Find where the given text appears and provide that cell's center as [x, y] coordinate. 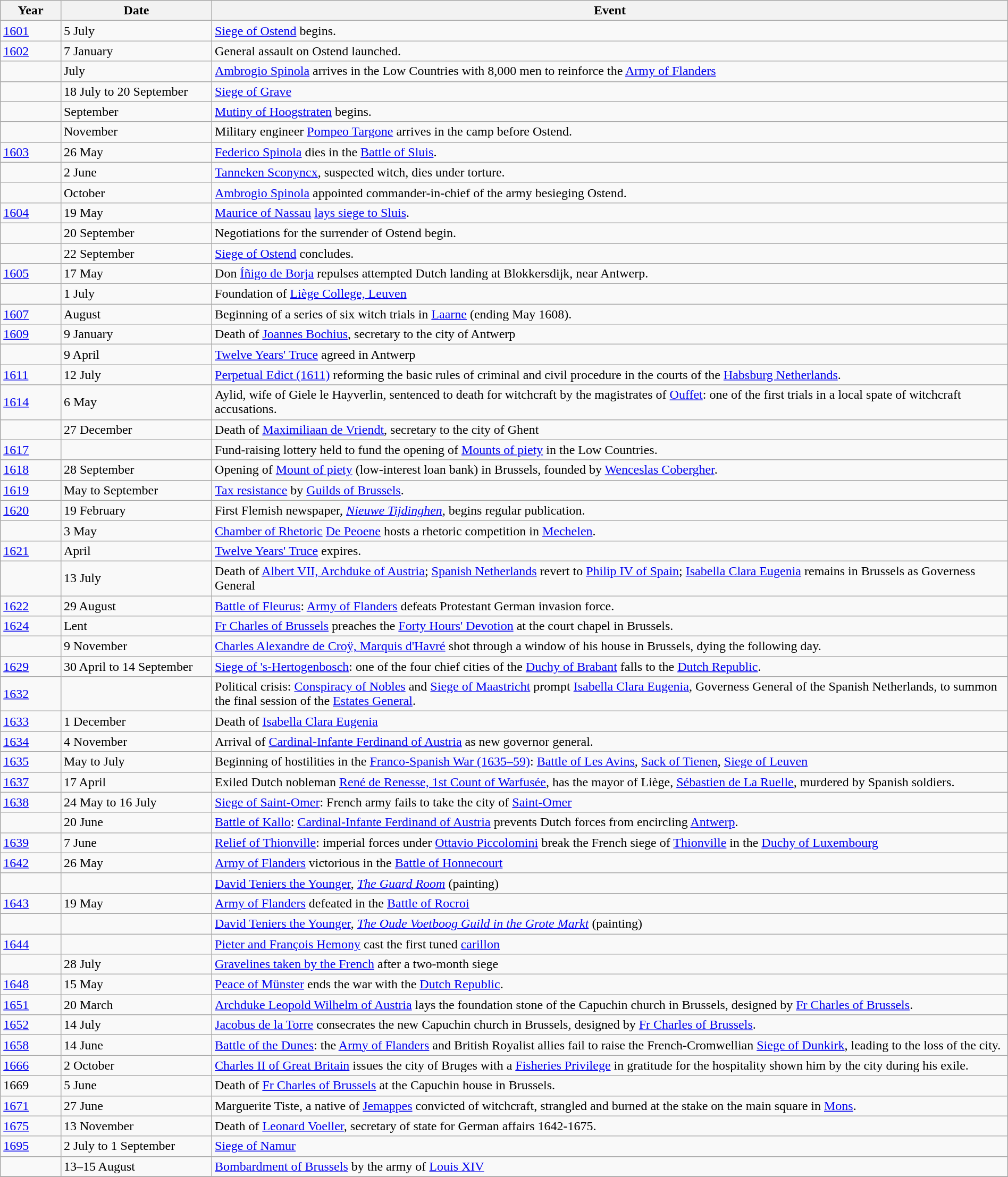
9 November [136, 646]
1 July [136, 294]
20 June [136, 822]
Arrival of Cardinal-Infante Ferdinand of Austria as new governor general. [610, 742]
Death of Joannes Bochius, secretary to the city of Antwerp [610, 334]
1651 [31, 1005]
1619 [31, 490]
Exiled Dutch nobleman René de Renesse, 1st Count of Warfusée, has the mayor of Liège, Sébastien de La Ruelle, murdered by Spanish soldiers. [610, 782]
1617 [31, 450]
Siege of Namur [610, 1146]
August [136, 314]
Ambrogio Spinola arrives in the Low Countries with 8,000 men to reinforce the Army of Flanders [610, 71]
5 June [136, 1086]
24 May to 16 July [136, 802]
Jacobus de la Torre consecrates the new Capuchin church in Brussels, designed by Fr Charles of Brussels. [610, 1025]
7 January [136, 51]
13 November [136, 1126]
1603 [31, 152]
28 July [136, 964]
Gravelines taken by the French after a two-month siege [610, 964]
1609 [31, 334]
Siege of Ostend begins. [610, 31]
1652 [31, 1025]
Relief of Thionville: imperial forces under Ottavio Piccolomini break the French siege of Thionville in the Duchy of Luxembourg [610, 843]
Lent [136, 626]
Siege of 's-Hertogenbosch: one of the four chief cities of the Duchy of Brabant falls to the Dutch Republic. [610, 667]
Archduke Leopold Wilhelm of Austria lays the foundation stone of the Capuchin church in Brussels, designed by Fr Charles of Brussels. [610, 1005]
Death of Isabella Clara Eugenia [610, 721]
Tax resistance by Guilds of Brussels. [610, 490]
Fund-raising lottery held to fund the opening of Mounts of piety in the Low Countries. [610, 450]
Army of Flanders victorious in the Battle of Honnecourt [610, 863]
1638 [31, 802]
1695 [31, 1146]
1639 [31, 843]
17 May [136, 274]
15 May [136, 985]
1669 [31, 1086]
Marguerite Tiste, a native of Jemappes convicted of witchcraft, strangled and burned at the stake on the main square in Mons. [610, 1106]
Chamber of Rhetoric De Peoene hosts a rhetoric competition in Mechelen. [610, 531]
1601 [31, 31]
1666 [31, 1065]
19 February [136, 510]
20 September [136, 233]
13–15 August [136, 1166]
November [136, 132]
May to July [136, 762]
1618 [31, 470]
Death of Maximiliaan de Vriendt, secretary to the city of Ghent [610, 430]
David Teniers the Younger, The Oude Voetboog Guild in the Grote Markt (painting) [610, 923]
2 October [136, 1065]
September [136, 112]
5 July [136, 31]
1643 [31, 903]
Siege of Grave [610, 91]
1620 [31, 510]
October [136, 192]
Twelve Years' Truce agreed in Antwerp [610, 355]
1642 [31, 863]
1602 [31, 51]
1658 [31, 1045]
4 November [136, 742]
28 September [136, 470]
Perpetual Edict (1611) reforming the basic rules of criminal and civil procedure in the courts of the Habsburg Netherlands. [610, 375]
Twelve Years' Truce expires. [610, 551]
14 July [136, 1025]
1675 [31, 1126]
Siege of Saint-Omer: French army fails to take the city of Saint-Omer [610, 802]
9 April [136, 355]
1611 [31, 375]
1634 [31, 742]
14 June [136, 1045]
Tanneken Sconyncx, suspected witch, dies under torture. [610, 172]
1632 [31, 694]
12 July [136, 375]
Battle of Fleurus: Army of Flanders defeats Protestant German invasion force. [610, 606]
1607 [31, 314]
Military engineer Pompeo Targone arrives in the camp before Ostend. [610, 132]
David Teniers the Younger, The Guard Room (painting) [610, 883]
Bombardment of Brussels by the army of Louis XIV [610, 1166]
Year [31, 11]
1648 [31, 985]
First Flemish newspaper, Nieuwe Tijdinghen, begins regular publication. [610, 510]
Federico Spinola dies in the Battle of Sluis. [610, 152]
1604 [31, 213]
9 January [136, 334]
Opening of Mount of piety (low-interest loan bank) in Brussels, founded by Wenceslas Cobergher. [610, 470]
Don Íñigo de Borja repulses attempted Dutch landing at Blokkersdijk, near Antwerp. [610, 274]
29 August [136, 606]
General assault on Ostend launched. [610, 51]
Charles Alexandre de Croÿ, Marquis d'Havré shot through a window of his house in Brussels, dying the following day. [610, 646]
Negotiations for the surrender of Ostend begin. [610, 233]
27 June [136, 1106]
Army of Flanders defeated in the Battle of Rocroi [610, 903]
Death of Fr Charles of Brussels at the Capuchin house in Brussels. [610, 1086]
July [136, 71]
Ambrogio Spinola appointed commander-in-chief of the army besieging Ostend. [610, 192]
Maurice of Nassau lays siege to Sluis. [610, 213]
Foundation of Liège College, Leuven [610, 294]
1 December [136, 721]
20 March [136, 1005]
Peace of Münster ends the war with the Dutch Republic. [610, 985]
17 April [136, 782]
1633 [31, 721]
13 July [136, 578]
Fr Charles of Brussels preaches the Forty Hours' Devotion at the court chapel in Brussels. [610, 626]
1614 [31, 402]
Event [610, 11]
1622 [31, 606]
Mutiny of Hoogstraten begins. [610, 112]
1635 [31, 762]
May to September [136, 490]
6 May [136, 402]
3 May [136, 531]
27 December [136, 430]
1624 [31, 626]
Beginning of hostilities in the Franco-Spanish War (1635–59): Battle of Les Avins, Sack of Tienen, Siege of Leuven [610, 762]
Beginning of a series of six witch trials in Laarne (ending May 1608). [610, 314]
April [136, 551]
7 June [136, 843]
18 July to 20 September [136, 91]
Siege of Ostend concludes. [610, 254]
1621 [31, 551]
Pieter and François Hemony cast the first tuned carillon [610, 944]
1644 [31, 944]
1671 [31, 1106]
2 June [136, 172]
1629 [31, 667]
1605 [31, 274]
2 July to 1 September [136, 1146]
Death of Leonard Voeller, secretary of state for German affairs 1642-1675. [610, 1126]
Battle of Kallo: Cardinal-Infante Ferdinand of Austria prevents Dutch forces from encircling Antwerp. [610, 822]
1637 [31, 782]
30 April to 14 September [136, 667]
Date [136, 11]
22 September [136, 254]
